Search for the cell housing the specified text and yield its [x, y] center coordinate. 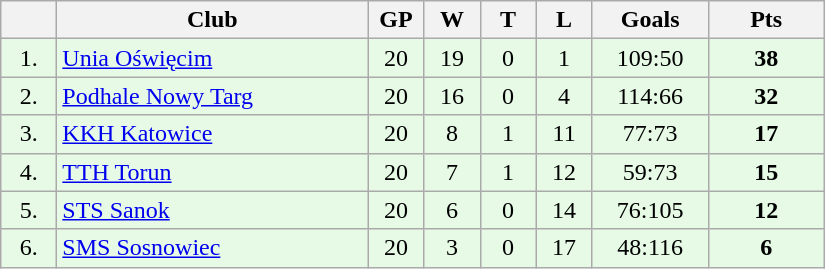
W [452, 20]
4 [564, 96]
L [564, 20]
11 [564, 134]
16 [452, 96]
T [508, 20]
TTH Torun [212, 172]
59:73 [650, 172]
KKH Katowice [212, 134]
7 [452, 172]
Pts [766, 20]
8 [452, 134]
3 [452, 248]
48:116 [650, 248]
4. [29, 172]
76:105 [650, 210]
6. [29, 248]
Unia Oświęcim [212, 58]
77:73 [650, 134]
15 [766, 172]
Podhale Nowy Targ [212, 96]
1. [29, 58]
Club [212, 20]
19 [452, 58]
114:66 [650, 96]
14 [564, 210]
32 [766, 96]
Goals [650, 20]
38 [766, 58]
GP [396, 20]
109:50 [650, 58]
2. [29, 96]
STS Sanok [212, 210]
5. [29, 210]
SMS Sosnowiec [212, 248]
3. [29, 134]
